Determine the (X, Y) coordinate at the center of the cell enclosing the given text.  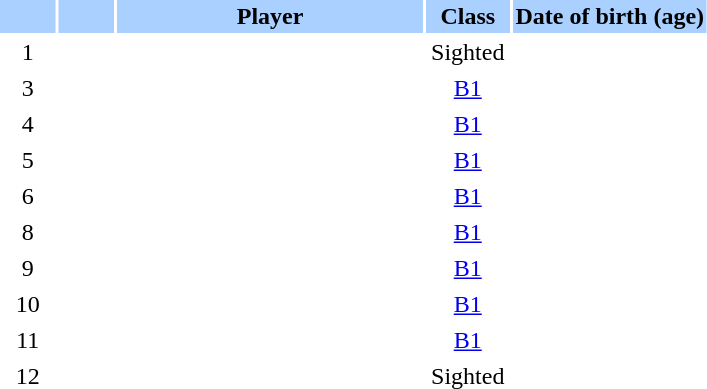
5 (28, 160)
Class (468, 16)
4 (28, 124)
3 (28, 88)
Date of birth (age) (610, 16)
9 (28, 268)
8 (28, 232)
11 (28, 340)
Player (270, 16)
10 (28, 304)
1 (28, 52)
Sighted (468, 52)
6 (28, 196)
